From the cell containing the given text, extract its center point as [X, Y] coordinate. 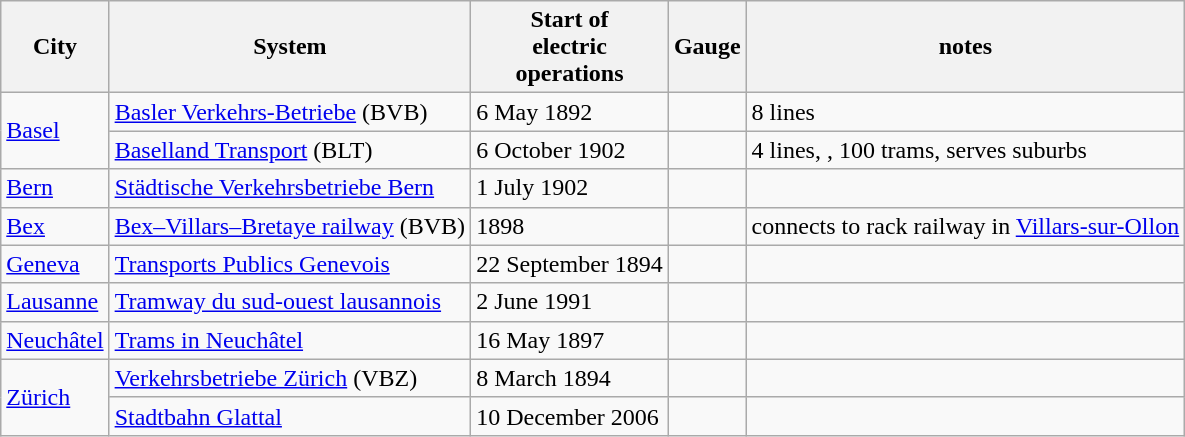
4 lines, , 100 trams, serves suburbs [966, 150]
Start ofelectricoperations [570, 47]
notes [966, 47]
System [290, 47]
Verkehrsbetriebe Zürich (VBZ) [290, 378]
8 lines [966, 112]
Gauge [707, 47]
Geneva [55, 264]
Lausanne [55, 302]
1 July 1902 [570, 188]
Bern [55, 188]
Basel [55, 131]
6 October 1902 [570, 150]
Stadtbahn Glattal [290, 416]
Transports Publics Genevois [290, 264]
Trams in Neuchâtel [290, 340]
Neuchâtel [55, 340]
Städtische Verkehrsbetriebe Bern [290, 188]
22 September 1894 [570, 264]
City [55, 47]
connects to rack railway in Villars-sur-Ollon [966, 226]
Bex [55, 226]
Baselland Transport (BLT) [290, 150]
Tramway du sud-ouest lausannois [290, 302]
8 March 1894 [570, 378]
Zürich [55, 397]
Basler Verkehrs-Betriebe (BVB) [290, 112]
16 May 1897 [570, 340]
Bex–Villars–Bretaye railway (BVB) [290, 226]
6 May 1892 [570, 112]
2 June 1991 [570, 302]
10 December 2006 [570, 416]
1898 [570, 226]
